For the text-containing cell, return its midpoint in [X, Y] coordinate format. 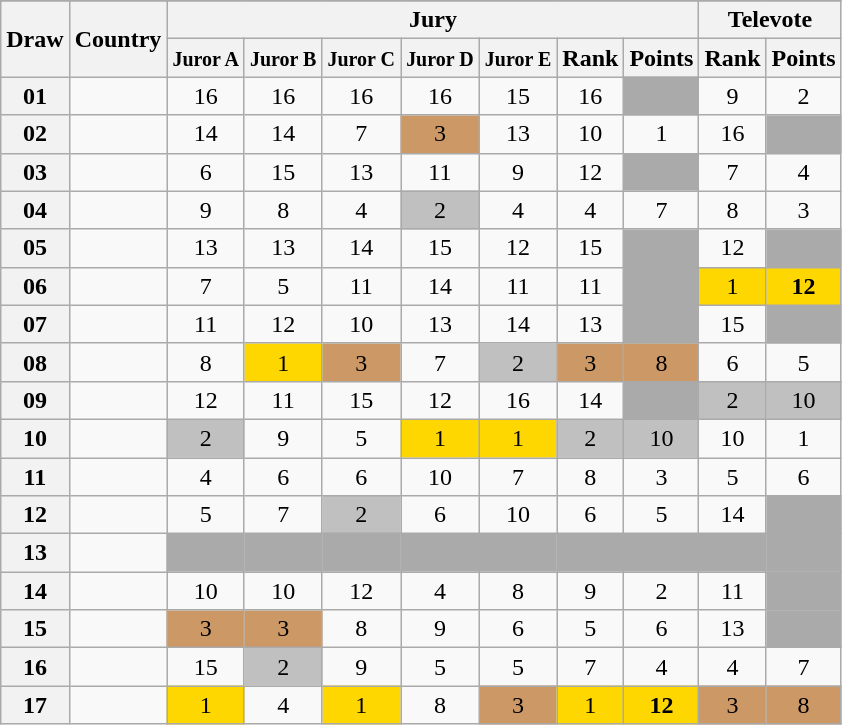
Juror B [283, 58]
03 [35, 172]
08 [35, 362]
01 [35, 96]
Juror A [206, 58]
04 [35, 210]
Juror C [362, 58]
02 [35, 134]
17 [35, 705]
Juror D [440, 58]
05 [35, 248]
Country [118, 39]
06 [35, 286]
07 [35, 324]
Jury [433, 20]
Juror E [518, 58]
Draw [35, 39]
Televote [770, 20]
09 [35, 400]
